Output the [x, y] coordinate of the center of the cell containing the given text.  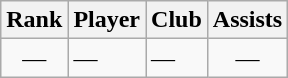
Rank [34, 20]
Club [177, 20]
Player [107, 20]
Assists [247, 20]
